Return the (X, Y) coordinate for the center point of the cell that contains the specified text.  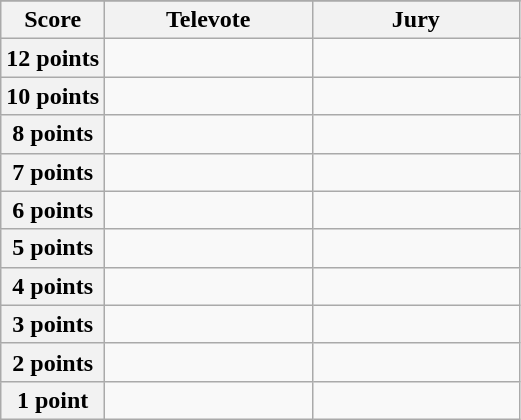
7 points (53, 172)
4 points (53, 286)
2 points (53, 362)
10 points (53, 96)
1 point (53, 400)
3 points (53, 324)
8 points (53, 134)
5 points (53, 248)
Jury (416, 20)
6 points (53, 210)
Score (53, 20)
Televote (209, 20)
12 points (53, 58)
